Return the (X, Y) coordinate for the center point of the cell that contains the specified text.  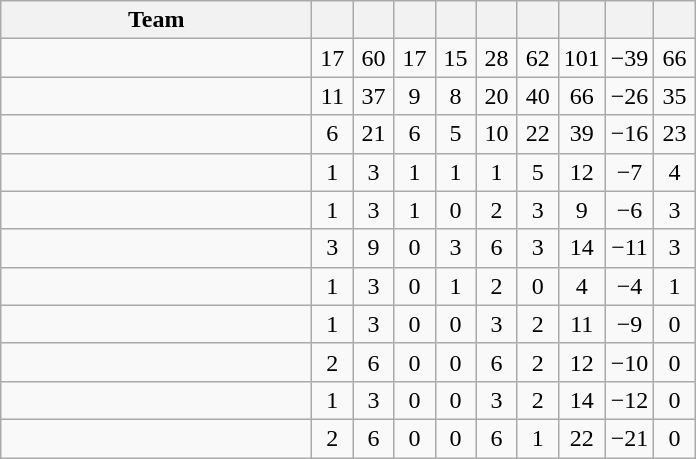
−12 (630, 400)
Team (156, 20)
−26 (630, 96)
−21 (630, 438)
23 (674, 134)
−7 (630, 172)
37 (374, 96)
60 (374, 58)
35 (674, 96)
21 (374, 134)
8 (456, 96)
−4 (630, 286)
39 (582, 134)
−11 (630, 248)
28 (496, 58)
10 (496, 134)
15 (456, 58)
−16 (630, 134)
−9 (630, 324)
−10 (630, 362)
62 (538, 58)
−6 (630, 210)
101 (582, 58)
40 (538, 96)
−39 (630, 58)
20 (496, 96)
